Search for the cell housing the specified text and yield its [x, y] center coordinate. 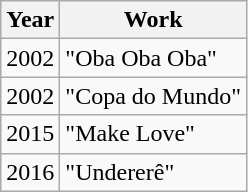
"Make Love" [154, 134]
Year [30, 20]
"Copa do Mundo" [154, 96]
"Oba Oba Oba" [154, 58]
2015 [30, 134]
Work [154, 20]
2016 [30, 172]
"Undererê" [154, 172]
